Scan for the cell matching the given text and deliver its [X, Y] coordinate at center. 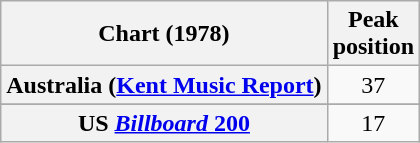
17 [373, 123]
Chart (1978) [164, 34]
37 [373, 85]
US Billboard 200 [164, 123]
Australia (Kent Music Report) [164, 85]
Peakposition [373, 34]
